Capture the cell that displays the provided text and extract its (X, Y) central coordinate. 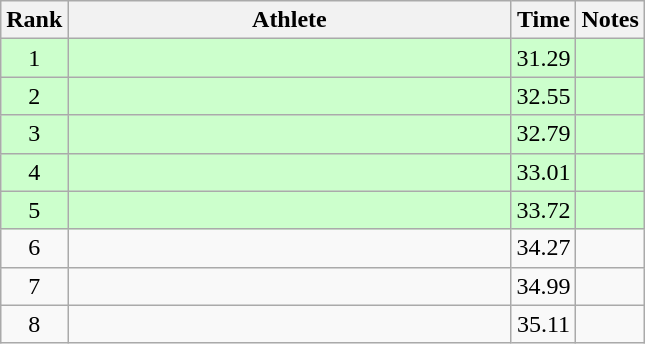
34.27 (544, 248)
7 (34, 286)
Time (544, 20)
6 (34, 248)
5 (34, 210)
35.11 (544, 324)
Notes (610, 20)
32.79 (544, 134)
4 (34, 172)
1 (34, 58)
8 (34, 324)
33.01 (544, 172)
34.99 (544, 286)
32.55 (544, 96)
Athlete (290, 20)
Rank (34, 20)
31.29 (544, 58)
2 (34, 96)
33.72 (544, 210)
3 (34, 134)
